From the cell containing the given text, extract its center point as (X, Y) coordinate. 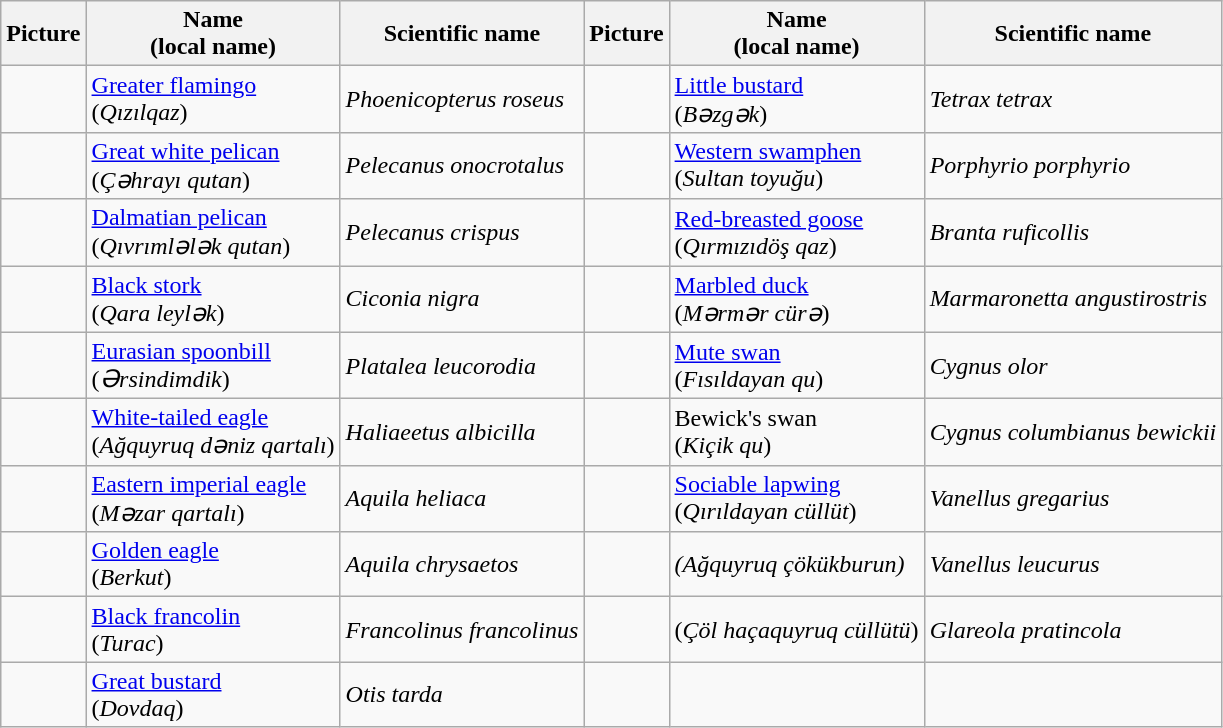
White-tailed eagle(Ağquyruq dəniz qartalı) (213, 432)
Mute swan(Fısıldayan qu) (796, 366)
Little bustard(Bəzgək) (796, 100)
Great white pelican(Çəhrayı qutan) (213, 166)
(Ağquyruq çökükburun) (796, 564)
Dalmatian pelican(Qıvrımlələk qutan) (213, 232)
Black stork(Qara leylək) (213, 300)
Francolinus francolinus (462, 630)
Platalea leucorodia (462, 366)
Sociable lapwing(Qırıldayan cüllüt) (796, 498)
Aquila heliaca (462, 498)
Black francolin(Turac) (213, 630)
Phoenicopterus roseus (462, 100)
Marmaronetta angustirostris (1073, 300)
Tetrax tetrax (1073, 100)
Eastern imperial eagle(Məzar qartalı) (213, 498)
Western swamphen(Sultan toyuğu) (796, 166)
Ciconia nigra (462, 300)
Eurasian spoonbill(Ərsindimdik) (213, 366)
Haliaeetus albicilla (462, 432)
Branta ruficollis (1073, 232)
Glareola pratincola (1073, 630)
Vanellus leucurus (1073, 564)
Bewick's swan(Kiçik qu) (796, 432)
Red-breasted goose(Qırmızıdöş qaz) (796, 232)
Otis tarda (462, 694)
Vanellus gregarius (1073, 498)
Marbled duck(Mərmər cürə) (796, 300)
Pelecanus crispus (462, 232)
Cygnus olor (1073, 366)
Porphyrio porphyrio (1073, 166)
Aquila chrysaetos (462, 564)
Great bustard(Dovdaq) (213, 694)
Greater flamingo(Qızılqaz) (213, 100)
Pelecanus onocrotalus (462, 166)
Cygnus columbianus bewickii (1073, 432)
Golden eagle(Berkut) (213, 564)
(Çöl haçaquyruq cüllütü) (796, 630)
